Find where the given text appears and provide that cell's center as [X, Y] coordinate. 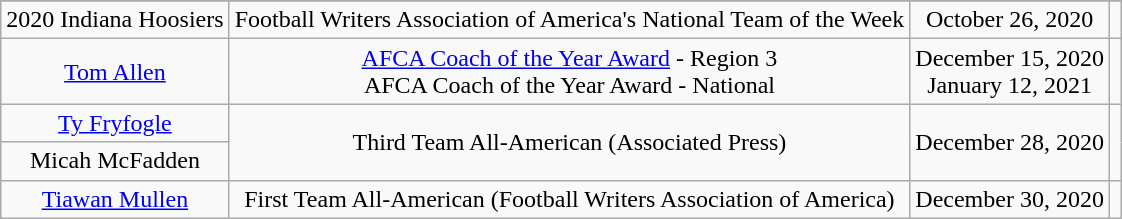
Third Team All-American (Associated Press) [570, 142]
December 30, 2020 [1010, 199]
Ty Fryfogle [115, 123]
October 26, 2020 [1010, 20]
2020 Indiana Hoosiers [115, 20]
AFCA Coach of the Year Award - Region 3 AFCA Coach of the Year Award - National [570, 72]
Football Writers Association of America's National Team of the Week [570, 20]
Tom Allen [115, 72]
December 28, 2020 [1010, 142]
Tiawan Mullen [115, 199]
Micah McFadden [115, 161]
December 15, 2020January 12, 2021 [1010, 72]
First Team All-American (Football Writers Association of America) [570, 199]
